From the cell containing the given text, extract its center point as [x, y] coordinate. 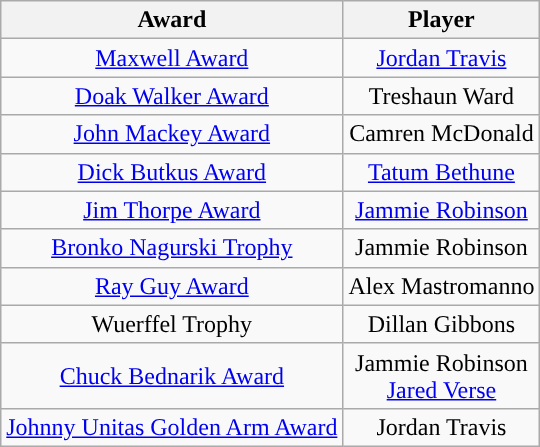
Jim Thorpe Award [172, 210]
Bronko Nagurski Trophy [172, 248]
Dillan Gibbons [442, 324]
Dick Butkus Award [172, 172]
Ray Guy Award [172, 286]
Doak Walker Award [172, 96]
Camren McDonald [442, 134]
Jammie RobinsonJared Verse [442, 376]
Alex Mastromanno [442, 286]
Maxwell Award [172, 58]
Treshaun Ward [442, 96]
Chuck Bednarik Award [172, 376]
Wuerffel Trophy [172, 324]
Johnny Unitas Golden Arm Award [172, 427]
Award [172, 20]
Player [442, 20]
John Mackey Award [172, 134]
Tatum Bethune [442, 172]
